From the cell containing the given text, extract its center point as [X, Y] coordinate. 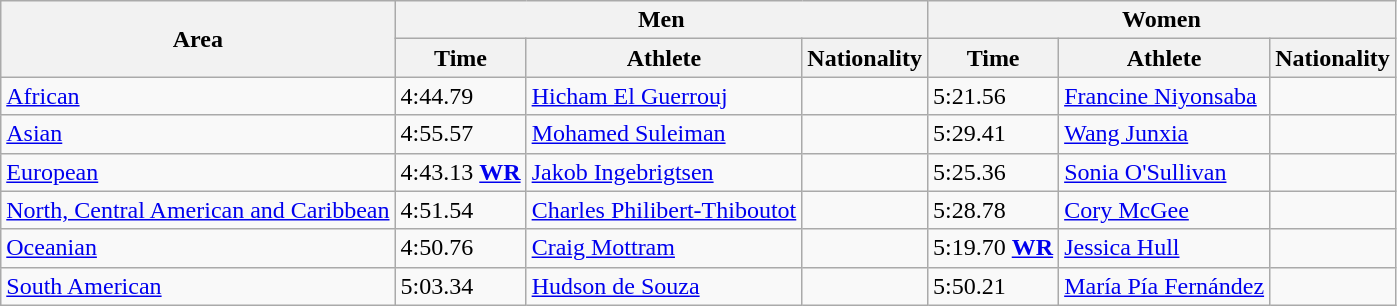
Mohamed Suleiman [664, 134]
Jessica Hull [1164, 248]
Jakob Ingebrigtsen [664, 172]
European [198, 172]
Hudson de Souza [664, 286]
5:50.21 [994, 286]
North, Central American and Caribbean [198, 210]
5:03.34 [460, 286]
5:28.78 [994, 210]
Hicham El Guerrouj [664, 96]
5:21.56 [994, 96]
4:51.54 [460, 210]
Wang Junxia [1164, 134]
Men [662, 20]
Women [1162, 20]
Asian [198, 134]
Craig Mottram [664, 248]
4:55.57 [460, 134]
5:29.41 [994, 134]
4:43.13 WR [460, 172]
5:25.36 [994, 172]
Cory McGee [1164, 210]
4:50.76 [460, 248]
María Pía Fernández [1164, 286]
4:44.79 [460, 96]
Francine Niyonsaba [1164, 96]
Area [198, 39]
South American [198, 286]
Sonia O'Sullivan [1164, 172]
Oceanian [198, 248]
Charles Philibert-Thiboutot [664, 210]
African [198, 96]
5:19.70 WR [994, 248]
